From the cell containing the given text, extract its center point as (X, Y) coordinate. 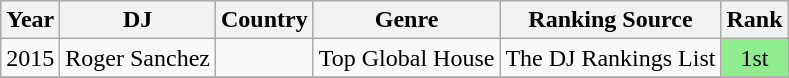
Roger Sanchez (138, 58)
Genre (406, 20)
DJ (138, 20)
Top Global House (406, 58)
The DJ Rankings List (610, 58)
Country (264, 20)
Year (30, 20)
2015 (30, 58)
Ranking Source (610, 20)
1st (754, 58)
Rank (754, 20)
